Determine the [x, y] coordinate at the center of the cell enclosing the given text.  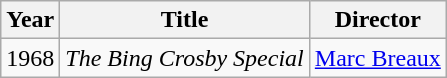
Director [378, 20]
Title [184, 20]
The Bing Crosby Special [184, 58]
Year [30, 20]
1968 [30, 58]
Marc Breaux [378, 58]
